Detect which cell encompasses the target text, then output its [x, y] center coordinate. 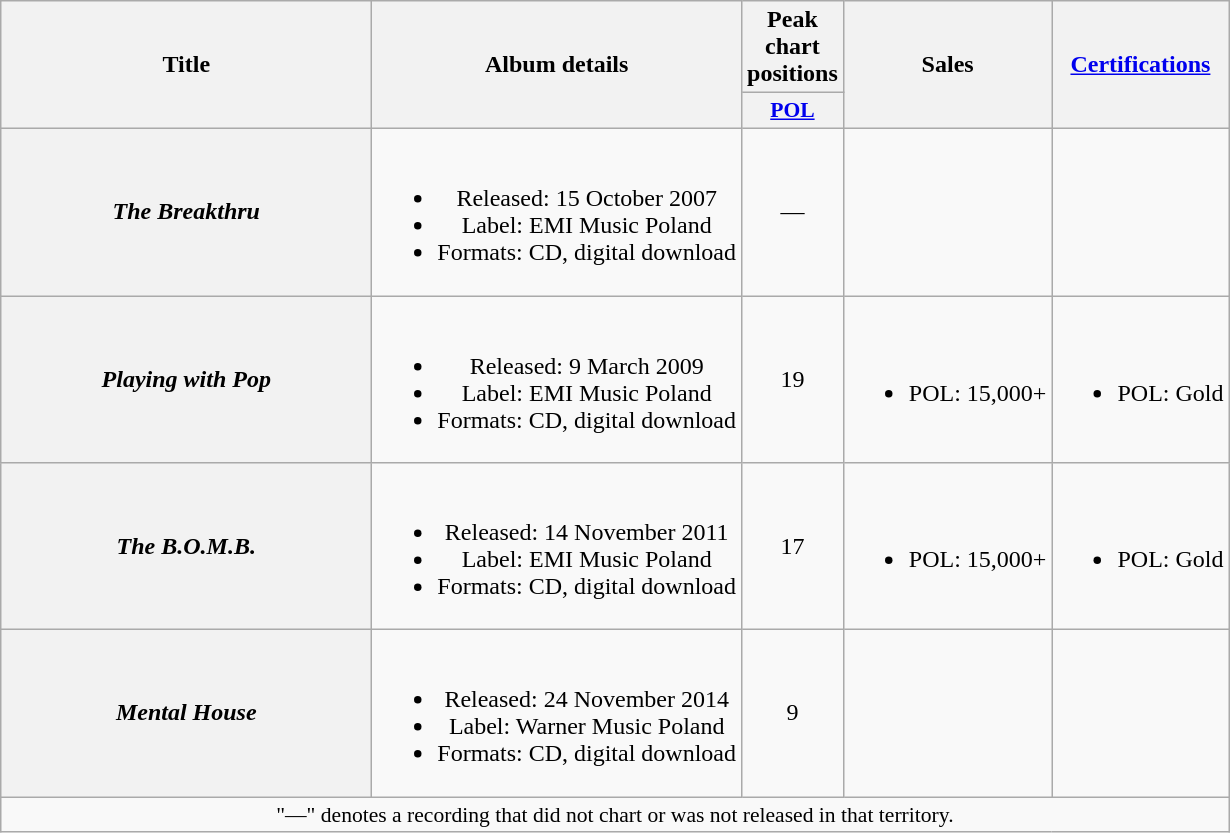
Released: 9 March 2009Label: EMI Music PolandFormats: CD, digital download [557, 380]
— [793, 212]
POL [793, 111]
Sales [948, 65]
19 [793, 380]
The B.O.M.B. [186, 546]
The Breakthru [186, 212]
Released: 24 November 2014Label: Warner Music PolandFormats: CD, digital download [557, 714]
Title [186, 65]
9 [793, 714]
Playing with Pop [186, 380]
Mental House [186, 714]
"—" denotes a recording that did not chart or was not released in that territory. [615, 815]
Certifications [1140, 65]
Released: 14 November 2011Label: EMI Music PolandFormats: CD, digital download [557, 546]
Album details [557, 65]
Peak chart positions [793, 47]
17 [793, 546]
Released: 15 October 2007Label: EMI Music PolandFormats: CD, digital download [557, 212]
